Identify which cell holds the provided text, then report its [x, y] central coordinate. 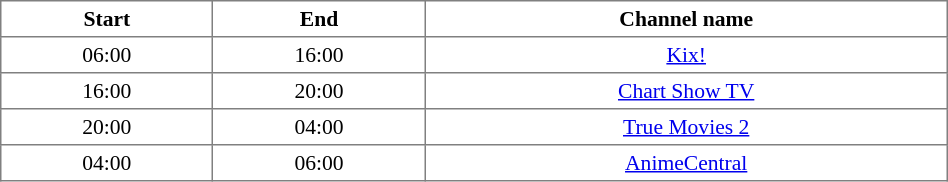
AnimeCentral [686, 163]
End [319, 19]
Channel name [686, 19]
Start [107, 19]
True Movies 2 [686, 127]
Kix! [686, 55]
Chart Show TV [686, 91]
